Extract the (x, y) coordinate from the center of the cell holding the provided text.  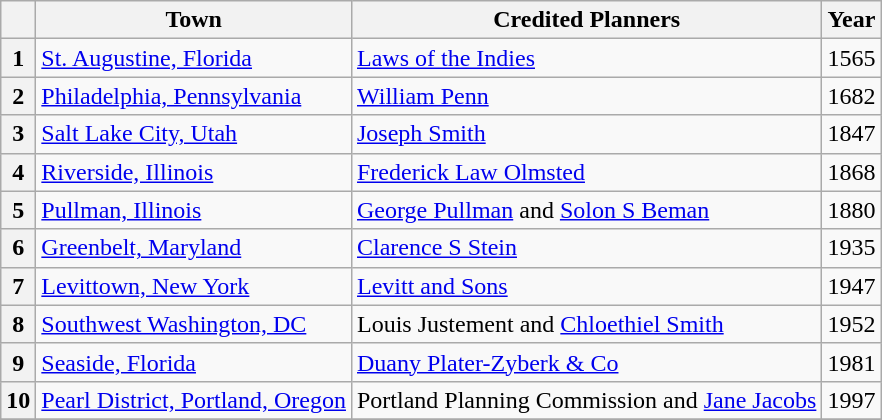
1847 (852, 134)
1997 (852, 400)
Laws of the Indies (586, 58)
1981 (852, 362)
3 (18, 134)
Frederick Law Olmsted (586, 172)
George Pullman and Solon S Beman (586, 210)
Portland Planning Commission and Jane Jacobs (586, 400)
1868 (852, 172)
1947 (852, 286)
William Penn (586, 96)
9 (18, 362)
5 (18, 210)
1565 (852, 58)
2 (18, 96)
Duany Plater-Zyberk & Co (586, 362)
Town (194, 20)
Year (852, 20)
Louis Justement and Chloethiel Smith (586, 324)
Salt Lake City, Utah (194, 134)
Southwest Washington, DC (194, 324)
7 (18, 286)
1682 (852, 96)
4 (18, 172)
Greenbelt, Maryland (194, 248)
1935 (852, 248)
1 (18, 58)
Clarence S Stein (586, 248)
Credited Planners (586, 20)
8 (18, 324)
10 (18, 400)
Joseph Smith (586, 134)
Philadelphia, Pennsylvania (194, 96)
6 (18, 248)
Levitt and Sons (586, 286)
Riverside, Illinois (194, 172)
Seaside, Florida (194, 362)
1952 (852, 324)
Pearl District, Portland, Oregon (194, 400)
Pullman, Illinois (194, 210)
St. Augustine, Florida (194, 58)
Levittown, New York (194, 286)
1880 (852, 210)
